For the text-containing cell, return its midpoint in (X, Y) coordinate format. 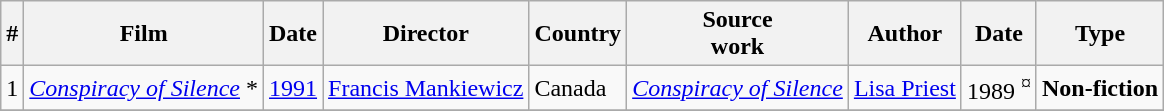
Sourcework (738, 34)
Francis Mankiewicz (426, 88)
Country (578, 34)
Conspiracy of Silence * (144, 88)
Canada (578, 88)
# (12, 34)
Lisa Priest (904, 88)
Author (904, 34)
1 (12, 88)
Film (144, 34)
Non-fiction (1100, 88)
1989 ¤ (998, 88)
Conspiracy of Silence (738, 88)
Type (1100, 34)
Director (426, 34)
1991 (294, 88)
